Return the [X, Y] coordinate for the center point of the cell that contains the specified text.  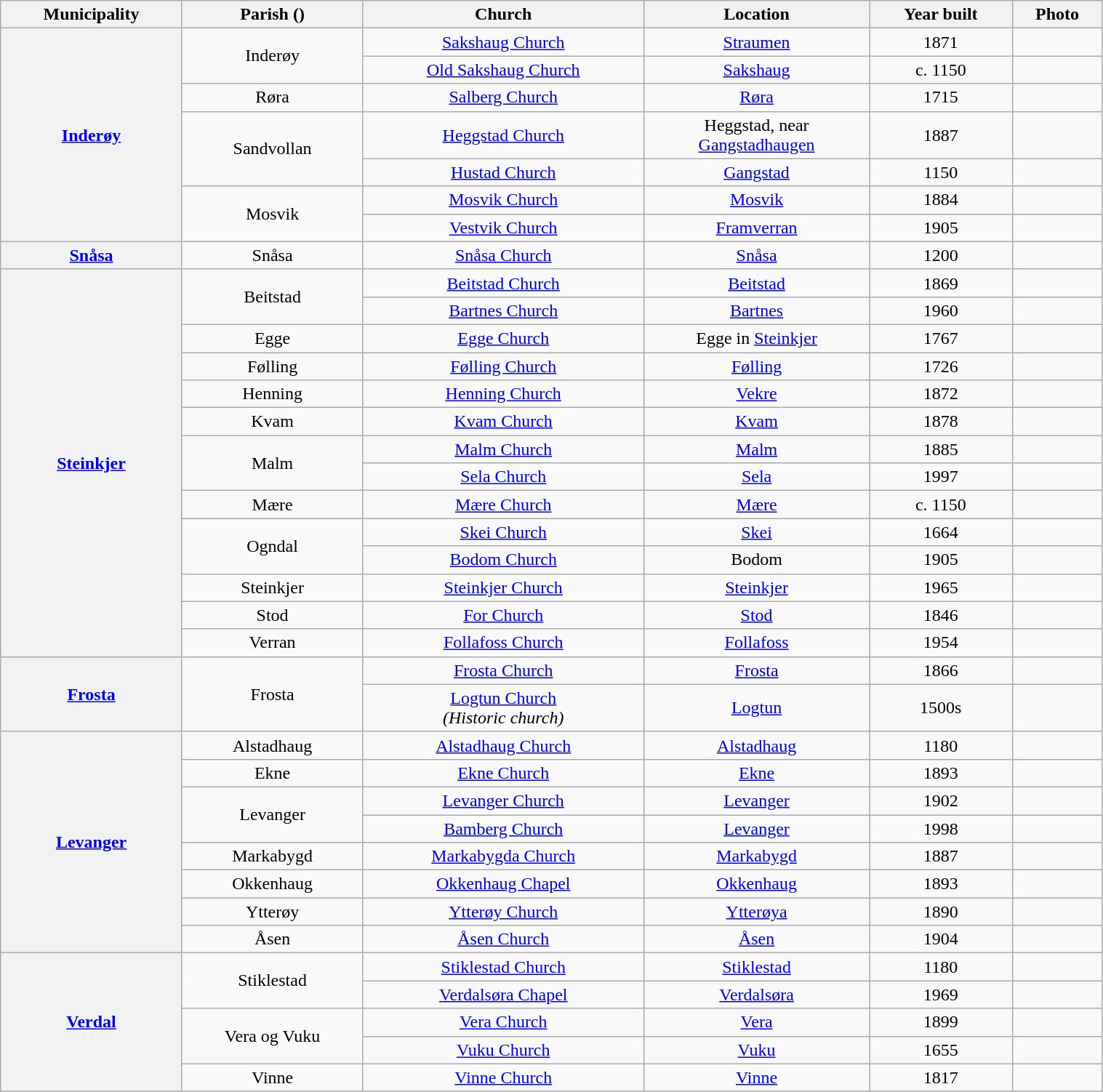
1960 [941, 310]
Mære Church [503, 505]
1878 [941, 422]
1817 [941, 1077]
Egge in Steinkjer [757, 338]
Egge Church [503, 338]
Location [757, 15]
Straumen [757, 42]
Heggstad, nearGangstadhaugen [757, 135]
Salberg Church [503, 97]
1890 [941, 912]
Bodom [757, 560]
1969 [941, 995]
1767 [941, 338]
1866 [941, 670]
1871 [941, 42]
1200 [941, 255]
Steinkjer Church [503, 587]
1726 [941, 366]
For Church [503, 615]
Bartnes [757, 310]
Åsen Church [503, 939]
Sakshaug [757, 70]
Follafoss Church [503, 643]
Skei [757, 532]
Beitstad Church [503, 283]
Okkenhaug Chapel [503, 884]
Verdalsøra [757, 995]
Parish () [272, 15]
Mosvik Church [503, 200]
Vuku Church [503, 1050]
Henning Church [503, 394]
Malm Church [503, 449]
Egge [272, 338]
Ekne Church [503, 773]
Frosta Church [503, 670]
Markabygda Church [503, 856]
Kvam Church [503, 422]
1150 [941, 172]
Heggstad Church [503, 135]
Ogndal [272, 546]
1655 [941, 1050]
Vinne Church [503, 1077]
Church [503, 15]
1954 [941, 643]
Alstadhaug Church [503, 745]
1899 [941, 1022]
1715 [941, 97]
Bodom Church [503, 560]
Levanger Church [503, 800]
1997 [941, 477]
Municipality [92, 15]
1902 [941, 800]
1998 [941, 828]
Vuku [757, 1050]
Photo [1057, 15]
Framverran [757, 228]
Sakshaug Church [503, 42]
Bartnes Church [503, 310]
Følling Church [503, 366]
1846 [941, 615]
Logtun [757, 708]
1500s [941, 708]
Vera og Vuku [272, 1036]
Verran [272, 643]
Skei Church [503, 532]
1904 [941, 939]
Old Sakshaug Church [503, 70]
Stiklestad Church [503, 967]
Ytterøy Church [503, 912]
1869 [941, 283]
Year built [941, 15]
Vekre [757, 394]
Logtun Church(Historic church) [503, 708]
Verdal [92, 1022]
Sela [757, 477]
1965 [941, 587]
Vera [757, 1022]
Vera Church [503, 1022]
1885 [941, 449]
Henning [272, 394]
Ytterøya [757, 912]
Sandvollan [272, 148]
1884 [941, 200]
1664 [941, 532]
Vestvik Church [503, 228]
Bamberg Church [503, 828]
Verdalsøra Chapel [503, 995]
Hustad Church [503, 172]
Ytterøy [272, 912]
Snåsa Church [503, 255]
1872 [941, 394]
Sela Church [503, 477]
Gangstad [757, 172]
Follafoss [757, 643]
